Return [x, y] of the center of cell containing provided text 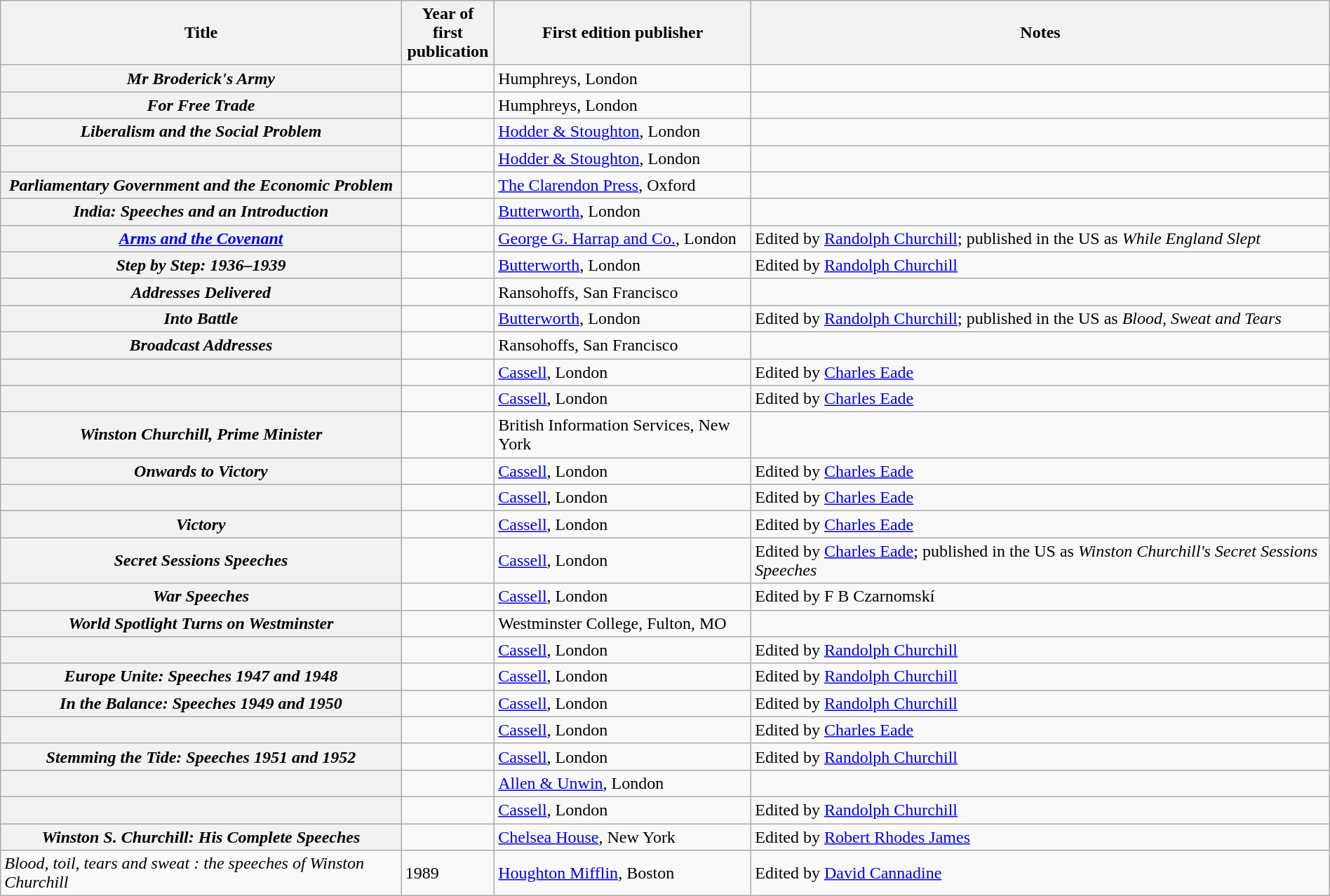
Edited by Robert Rhodes James [1040, 836]
Broadcast Addresses [201, 345]
Stemming the Tide: Speeches 1951 and 1952 [201, 756]
For Free Trade [201, 105]
Into Battle [201, 318]
Edited by Charles Eade; published in the US as Winston Churchill's Secret Sessions Speeches [1040, 561]
The Clarendon Press, Oxford [623, 185]
Chelsea House, New York [623, 836]
Liberalism and the Social Problem [201, 132]
Step by Step: 1936–1939 [201, 265]
Parliamentary Government and the Economic Problem [201, 185]
Europe Unite: Speeches 1947 and 1948 [201, 677]
Edited by Randolph Churchill; published in the US as Blood, Sweat and Tears [1040, 318]
Edited by F B Czarnomskí [1040, 597]
Victory [201, 524]
Arms and the Covenant [201, 238]
Title [201, 33]
Mr Broderick's Army [201, 79]
Edited by Randolph Churchill; published in the US as While England Slept [1040, 238]
1989 [448, 874]
Westminster College, Fulton, MO [623, 623]
Allen & Unwin, London [623, 783]
Year of firstpublication [448, 33]
Winston Churchill, Prime Minister [201, 435]
India: Speeches and an Introduction [201, 212]
In the Balance: Speeches 1949 and 1950 [201, 703]
Blood, toil, tears and sweat : the speeches of Winston Churchill [201, 874]
Secret Sessions Speeches [201, 561]
George G. Harrap and Co., London [623, 238]
Edited by David Cannadine [1040, 874]
Notes [1040, 33]
World Spotlight Turns on Westminster [201, 623]
Addresses Delivered [201, 292]
Winston S. Churchill: His Complete Speeches [201, 836]
War Speeches [201, 597]
Onwards to Victory [201, 471]
British Information Services, New York [623, 435]
Houghton Mifflin, Boston [623, 874]
First edition publisher [623, 33]
